Determine the [X, Y] coordinate at the center of the cell enclosing the given text.  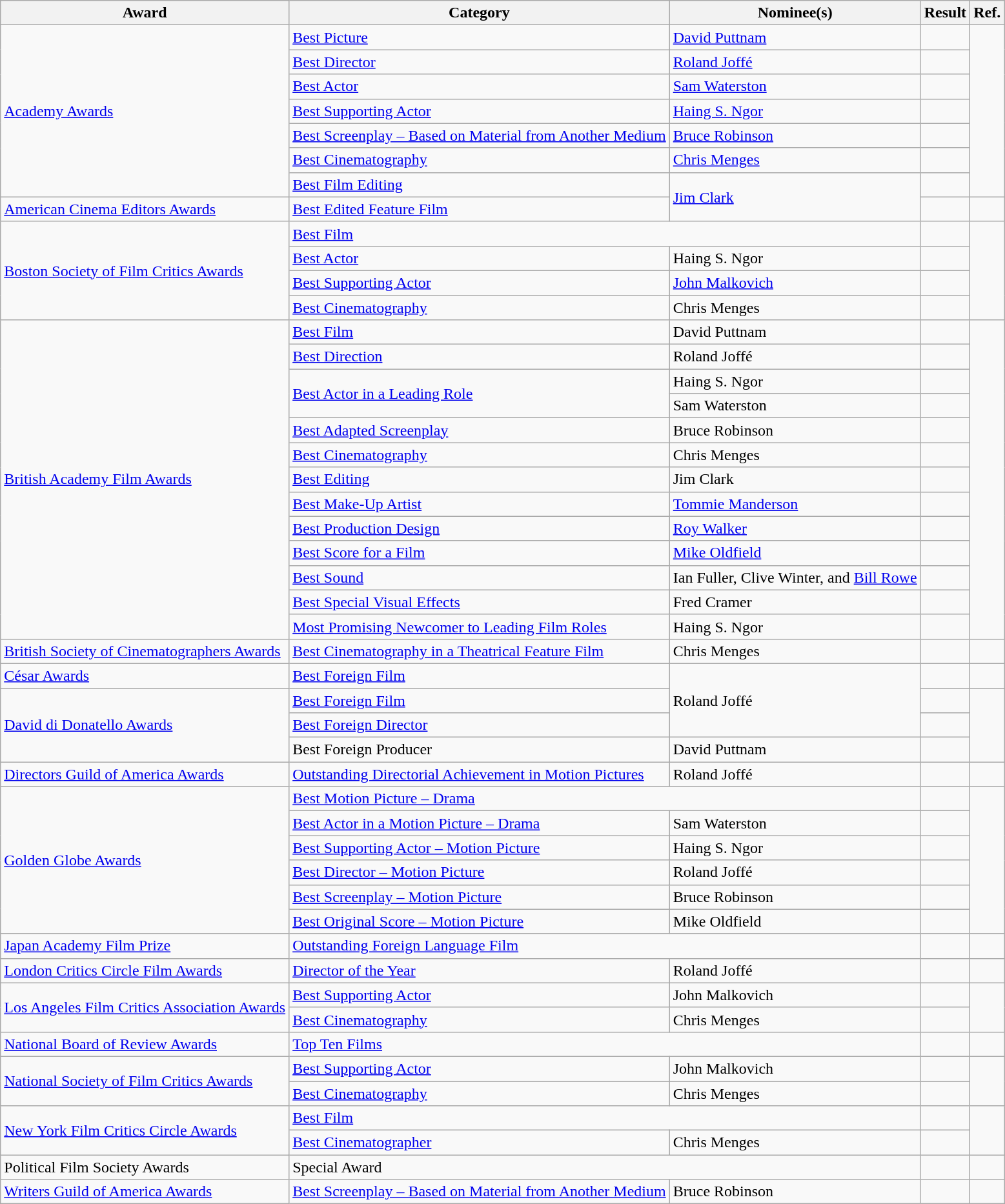
Special Award [605, 1167]
César Awards [145, 676]
Best Edited Feature Film [480, 209]
Academy Awards [145, 111]
Directors Guild of America Awards [145, 774]
London Critics Circle Film Awards [145, 970]
Tommie Manderson [795, 504]
Ian Fuller, Clive Winter, and Bill Rowe [795, 577]
British Society of Cinematographers Awards [145, 651]
Best Score for a Film [480, 553]
Best Film Editing [480, 185]
Result [945, 13]
Top Ten Films [605, 1044]
Roy Walker [795, 528]
Golden Globe Awards [145, 860]
Best Picture [480, 37]
Best Actor in a Motion Picture – Drama [480, 823]
Best Foreign Producer [480, 750]
Best Supporting Actor – Motion Picture [480, 848]
Best Original Score – Motion Picture [480, 921]
Best Special Visual Effects [480, 602]
National Board of Review Awards [145, 1044]
Ref. [988, 13]
Outstanding Foreign Language Film [605, 946]
Best Cinematography in a Theatrical Feature Film [480, 651]
Best Editing [480, 479]
Best Director [480, 62]
Most Promising Newcomer to Leading Film Roles [480, 627]
Los Angeles Film Critics Association Awards [145, 1007]
Fred Cramer [795, 602]
Director of the Year [480, 970]
Best Foreign Director [480, 725]
David di Donatello Awards [145, 725]
Boston Society of Film Critics Awards [145, 270]
Writers Guild of America Awards [145, 1192]
Best Director – Motion Picture [480, 872]
Best Sound [480, 577]
New York Film Critics Circle Awards [145, 1130]
Category [480, 13]
American Cinema Editors Awards [145, 209]
Best Adapted Screenplay [480, 430]
Best Screenplay – Motion Picture [480, 897]
British Academy Film Awards [145, 480]
Nominee(s) [795, 13]
Best Make-Up Artist [480, 504]
Best Direction [480, 357]
Best Production Design [480, 528]
Best Motion Picture – Drama [605, 799]
Japan Academy Film Prize [145, 946]
Best Cinematographer [480, 1143]
Award [145, 13]
National Society of Film Critics Awards [145, 1081]
Best Actor in a Leading Role [480, 394]
Outstanding Directorial Achievement in Motion Pictures [480, 774]
Political Film Society Awards [145, 1167]
